Output the [X, Y] coordinate of the center of the cell containing the given text.  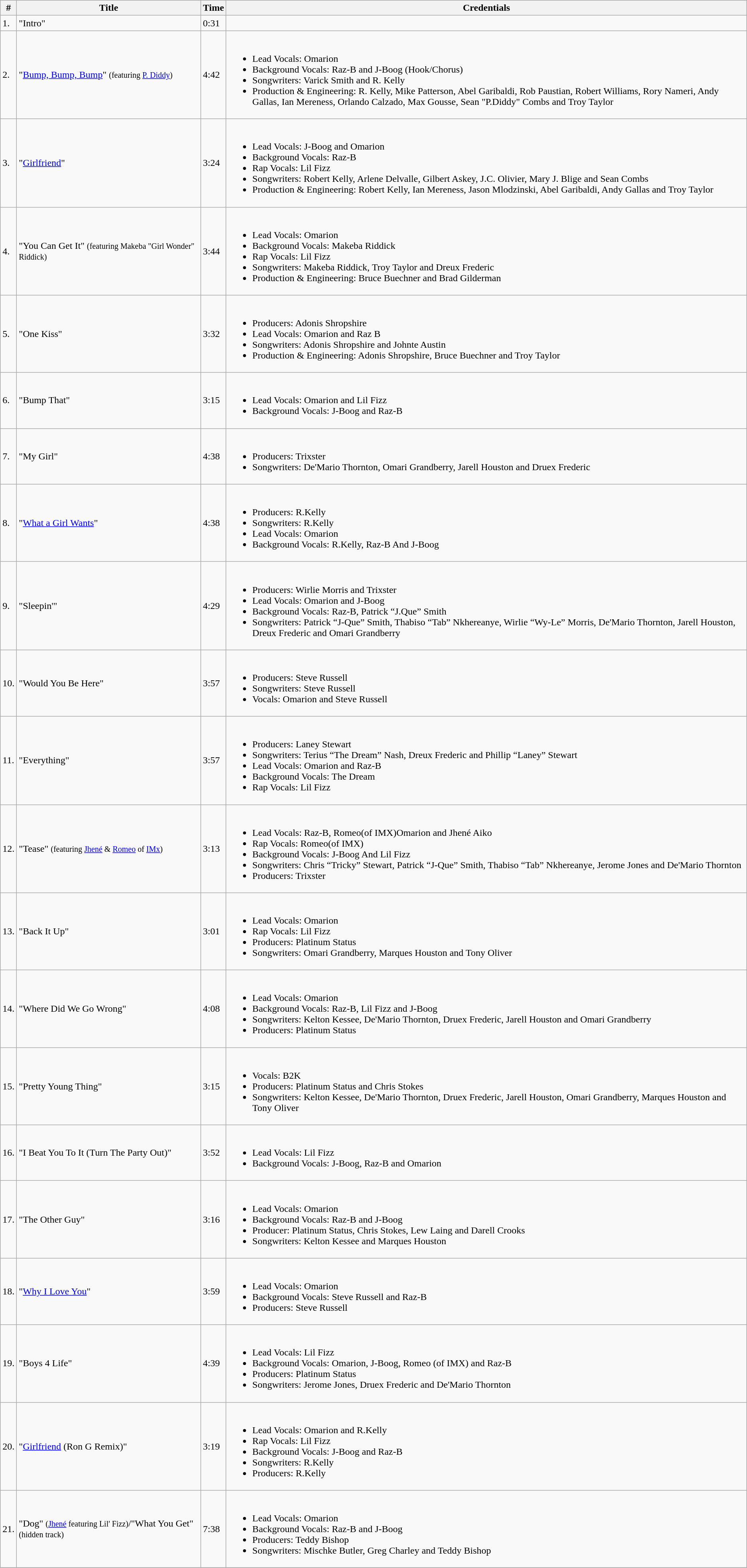
3:19 [213, 1446]
"Sleepin'" [109, 605]
Lead Vocals: OmarionBackground Vocals: Steve Russell and Raz-BProducers: Steve Russell [486, 1291]
16. [9, 1153]
3:13 [213, 849]
"Girlfriend" [109, 163]
14. [9, 1009]
"Bump That" [109, 400]
3:52 [213, 1153]
Lead Vocals: Lil FizzBackground Vocals: J-Boog, Raz-B and Omarion [486, 1153]
"The Other Guy" [109, 1219]
15. [9, 1086]
"My Girl" [109, 456]
8. [9, 523]
"What a Girl Wants" [109, 523]
4. [9, 251]
9. [9, 605]
4:29 [213, 605]
"Girlfriend (Ron G Remix)" [109, 1446]
Lead Vocals: Omarion and R.KellyRap Vocals: Lil FizzBackground Vocals: J-Boog and Raz-BSongwriters: R.KellyProducers: R.Kelly [486, 1446]
"Boys 4 Life" [109, 1363]
Time [213, 8]
1. [9, 23]
19. [9, 1363]
4:42 [213, 75]
"One Kiss" [109, 334]
11. [9, 760]
"Intro" [109, 23]
5. [9, 334]
18. [9, 1291]
Title [109, 8]
Lead Vocals: OmarionRap Vocals: Lil FizzProducers: Platinum StatusSongwriters: Omari Grandberry, Marques Houston and Tony Oliver [486, 932]
Lead Vocals: Omarion and Lil FizzBackground Vocals: J-Boog and Raz-B [486, 400]
"I Beat You To It (Turn The Party Out)" [109, 1153]
4:39 [213, 1363]
"You Can Get It" (featuring Makeba "Girl Wonder" Riddick) [109, 251]
"Where Did We Go Wrong" [109, 1009]
3:59 [213, 1291]
"Tease" (featuring Jhené & Romeo of IMx) [109, 849]
# [9, 8]
Producers: Steve RussellSongwriters: Steve RussellVocals: Omarion and Steve Russell [486, 683]
"Everything" [109, 760]
Credentials [486, 8]
20. [9, 1446]
"Why I Love You" [109, 1291]
12. [9, 849]
3:01 [213, 932]
4:08 [213, 1009]
Producers: R.KellySongwriters: R.KellyLead Vocals: OmarionBackground Vocals: R.Kelly, Raz-B And J-Boog [486, 523]
10. [9, 683]
"Back It Up" [109, 932]
3:44 [213, 251]
21. [9, 1529]
"Bump, Bump, Bump" (featuring P. Diddy) [109, 75]
3. [9, 163]
Lead Vocals: OmarionBackground Vocals: Raz-B and J-BoogProducers: Teddy BishopSongwriters: Mischke Butler, Greg Charley and Teddy Bishop [486, 1529]
Producers: TrixsterSongwriters: De'Mario Thornton, Omari Grandberry, Jarell Houston and Druex Frederic [486, 456]
3:32 [213, 334]
0:31 [213, 23]
2. [9, 75]
"Would You Be Here" [109, 683]
"Dog" (Jhené featuring Lil' Fizz)/"What You Get" (hidden track) [109, 1529]
13. [9, 932]
6. [9, 400]
17. [9, 1219]
7:38 [213, 1529]
3:24 [213, 163]
7. [9, 456]
3:16 [213, 1219]
"Pretty Young Thing" [109, 1086]
